Return (X, Y) of the center of cell containing provided text 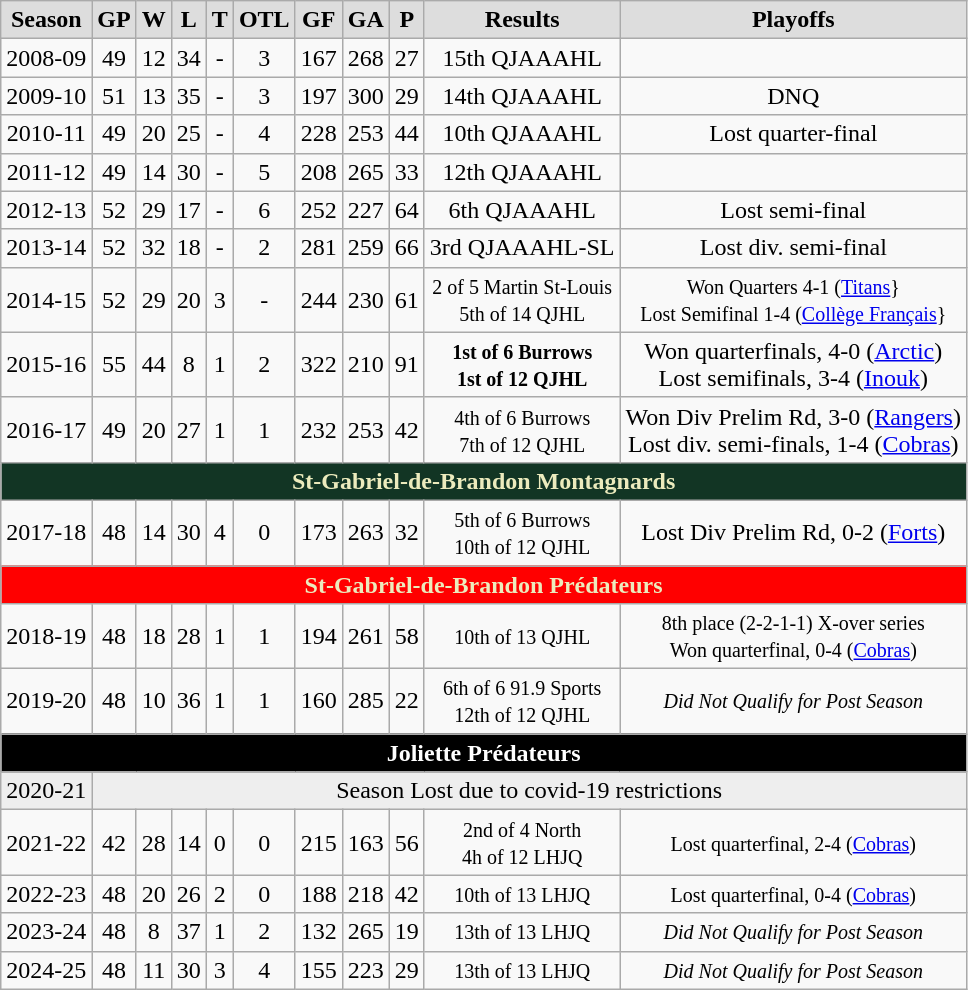
35 (188, 96)
163 (366, 842)
227 (366, 210)
215 (318, 842)
Season Lost due to covid-19 restrictions (530, 791)
56 (406, 842)
Results (522, 20)
132 (318, 932)
10th of 13 LHJQ (522, 894)
17 (188, 210)
261 (366, 636)
Lost quarterfinal, 0-4 (Cobras) (793, 894)
259 (366, 248)
91 (406, 364)
DNQ (793, 96)
232 (318, 430)
2016-17 (46, 430)
St-Gabriel-de-Brandon Montagnards (484, 481)
26 (188, 894)
2023-24 (46, 932)
252 (318, 210)
Joliette Prédateurs (484, 753)
218 (366, 894)
188 (318, 894)
13 (154, 96)
2nd of 4 North4h of 12 LHJQ (522, 842)
55 (114, 364)
2012-13 (46, 210)
25 (188, 134)
2013-14 (46, 248)
10th of 13 QJHL (522, 636)
5 (264, 172)
2021-22 (46, 842)
208 (318, 172)
Won Quarters 4-1 (Titans}Lost Semifinal 1-4 (Collège Français} (793, 300)
281 (318, 248)
2011-12 (46, 172)
160 (318, 702)
155 (318, 970)
210 (366, 364)
OTL (264, 20)
268 (366, 58)
2 of 5 Martin St-Louis5th of 14 QJHL (522, 300)
P (406, 20)
322 (318, 364)
58 (406, 636)
2022-23 (46, 894)
2024-25 (46, 970)
Lost Div Prelim Rd, 0-2 (Forts) (793, 532)
6th QJAAAHL (522, 210)
2017-18 (46, 532)
66 (406, 248)
15th QJAAAHL (522, 58)
8th place (2-2-1-1) X-over seriesWon quarterfinal, 0-4 (Cobras) (793, 636)
197 (318, 96)
36 (188, 702)
St-Gabriel-de-Brandon Prédateurs (484, 585)
5th of 6 Burrows10th of 12 QJHL (522, 532)
244 (318, 300)
2015-16 (46, 364)
Won quarterfinals, 4-0 (Arctic)Lost semifinals, 3-4 (Inouk) (793, 364)
12th QJAAAHL (522, 172)
194 (318, 636)
GF (318, 20)
3rd QJAAAHL-SL (522, 248)
173 (318, 532)
285 (366, 702)
33 (406, 172)
2010-11 (46, 134)
223 (366, 970)
2018-19 (46, 636)
51 (114, 96)
19 (406, 932)
2014-15 (46, 300)
2020-21 (46, 791)
37 (188, 932)
61 (406, 300)
34 (188, 58)
2008-09 (46, 58)
228 (318, 134)
167 (318, 58)
L (188, 20)
Playoffs (793, 20)
GP (114, 20)
10 (154, 702)
14th QJAAAHL (522, 96)
1st of 6 Burrows1st of 12 QJHL (522, 364)
Lost quarterfinal, 2-4 (Cobras) (793, 842)
230 (366, 300)
Season (46, 20)
12 (154, 58)
Lost div. semi-final (793, 248)
2019-20 (46, 702)
Lost quarter-final (793, 134)
Won Div Prelim Rd, 3-0 (Rangers)Lost div. semi-finals, 1-4 (Cobras) (793, 430)
T (220, 20)
GA (366, 20)
2009-10 (46, 96)
W (154, 20)
263 (366, 532)
6 (264, 210)
6th of 6 91.9 Sports12th of 12 QJHL (522, 702)
10th QJAAAHL (522, 134)
Lost semi-final (793, 210)
4th of 6 Burrows7th of 12 QJHL (522, 430)
22 (406, 702)
300 (366, 96)
11 (154, 970)
64 (406, 210)
